Pinpoint the cell where the given text exists, returning its [X, Y] midpoint coordinate. 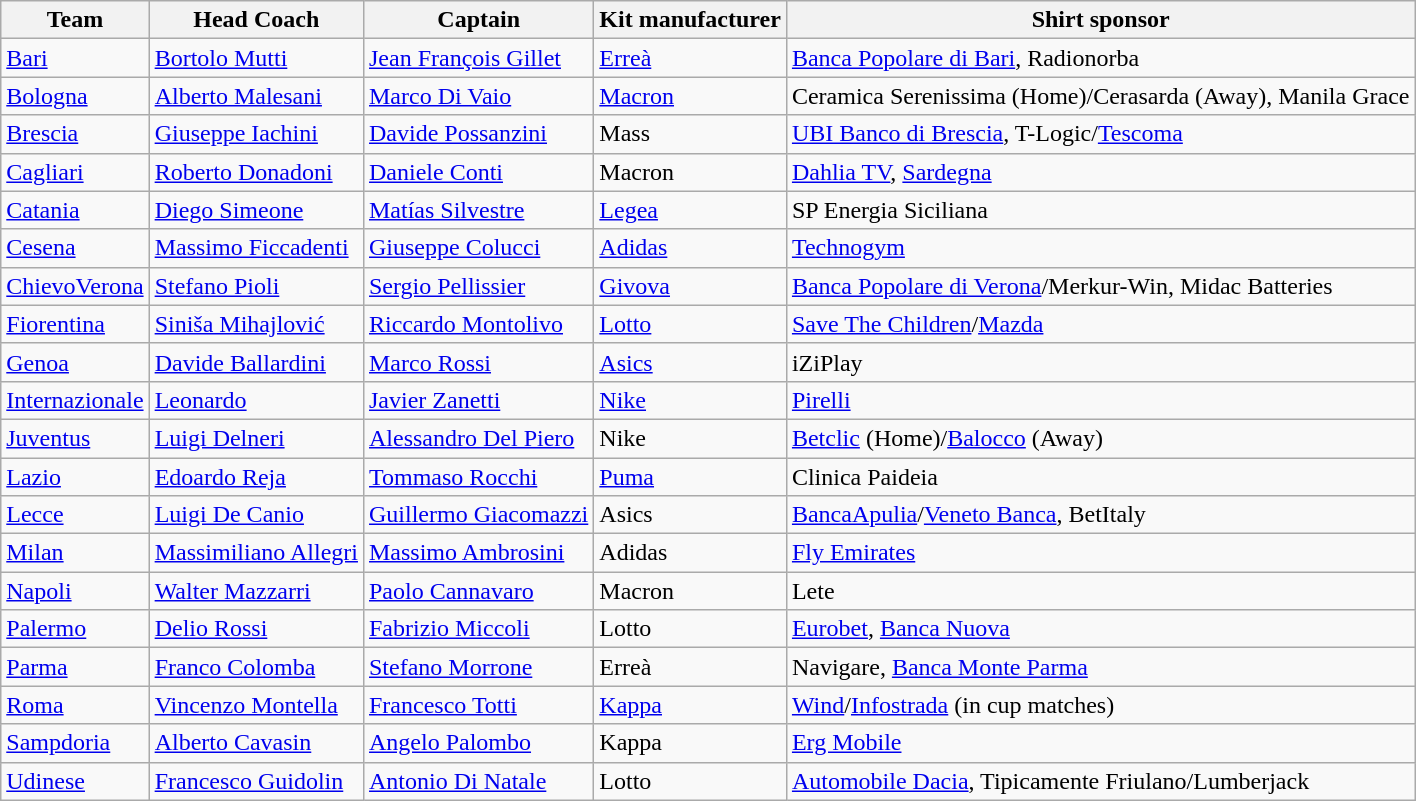
Angelo Palombo [478, 743]
Brescia [75, 134]
Dahlia TV, Sardegna [1100, 172]
Milan [75, 553]
Clinica Paideia [1100, 477]
Givova [690, 286]
Fly Emirates [1100, 553]
Betclic (Home)/Balocco (Away) [1100, 438]
Matías Silvestre [478, 210]
Sampdoria [75, 743]
Head Coach [256, 20]
Kit manufacturer [690, 20]
Puma [690, 477]
Lete [1100, 591]
UBI Banco di Brescia, T-Logic/Tescoma [1100, 134]
iZiPlay [1100, 362]
Bari [75, 58]
Francesco Totti [478, 705]
Banca Popolare di Verona/Merkur-Win, Midac Batteries [1100, 286]
Lazio [75, 477]
Walter Mazzarri [256, 591]
Franco Colomba [256, 667]
Diego Simeone [256, 210]
Roma [75, 705]
Alberto Malesani [256, 96]
Genoa [75, 362]
ChievoVerona [75, 286]
Alberto Cavasin [256, 743]
Wind/Infostrada (in cup matches) [1100, 705]
Massimo Ambrosini [478, 553]
Ceramica Serenissima (Home)/Cerasarda (Away), Manila Grace [1100, 96]
Paolo Cannavaro [478, 591]
Bortolo Mutti [256, 58]
Stefano Pioli [256, 286]
Roberto Donadoni [256, 172]
Fiorentina [75, 324]
BancaApulia/Veneto Banca, BetItaly [1100, 515]
Antonio Di Natale [478, 781]
Shirt sponsor [1100, 20]
Alessandro Del Piero [478, 438]
Internazionale [75, 400]
Jean François Gillet [478, 58]
Tommaso Rocchi [478, 477]
Luigi De Canio [256, 515]
Francesco Guidolin [256, 781]
Catania [75, 210]
Riccardo Montolivo [478, 324]
Sergio Pellissier [478, 286]
Cagliari [75, 172]
Davide Possanzini [478, 134]
Leonardo [256, 400]
Save The Children/Mazda [1100, 324]
Luigi Delneri [256, 438]
Delio Rossi [256, 629]
SP Energia Siciliana [1100, 210]
Mass [690, 134]
Udinese [75, 781]
Pirelli [1100, 400]
Massimiliano Allegri [256, 553]
Parma [75, 667]
Erg Mobile [1100, 743]
Daniele Conti [478, 172]
Cesena [75, 248]
Captain [478, 20]
Navigare, Banca Monte Parma [1100, 667]
Stefano Morrone [478, 667]
Juventus [75, 438]
Legea [690, 210]
Massimo Ficcadenti [256, 248]
Giuseppe Colucci [478, 248]
Marco Rossi [478, 362]
Bologna [75, 96]
Edoardo Reja [256, 477]
Lecce [75, 515]
Banca Popolare di Bari, Radionorba [1100, 58]
Automobile Dacia, Tipicamente Friulano/Lumberjack [1100, 781]
Javier Zanetti [478, 400]
Guillermo Giacomazzi [478, 515]
Napoli [75, 591]
Siniša Mihajlović [256, 324]
Fabrizio Miccoli [478, 629]
Giuseppe Iachini [256, 134]
Eurobet, Banca Nuova [1100, 629]
Marco Di Vaio [478, 96]
Davide Ballardini [256, 362]
Team [75, 20]
Palermo [75, 629]
Vincenzo Montella [256, 705]
Technogym [1100, 248]
